Return the (X, Y) coordinate for the center point of the cell that contains the specified text.  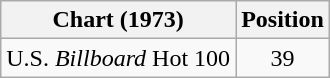
Position (283, 20)
Chart (1973) (118, 20)
39 (283, 58)
U.S. Billboard Hot 100 (118, 58)
